Extract the [X, Y] coordinate from the center of the cell holding the provided text.  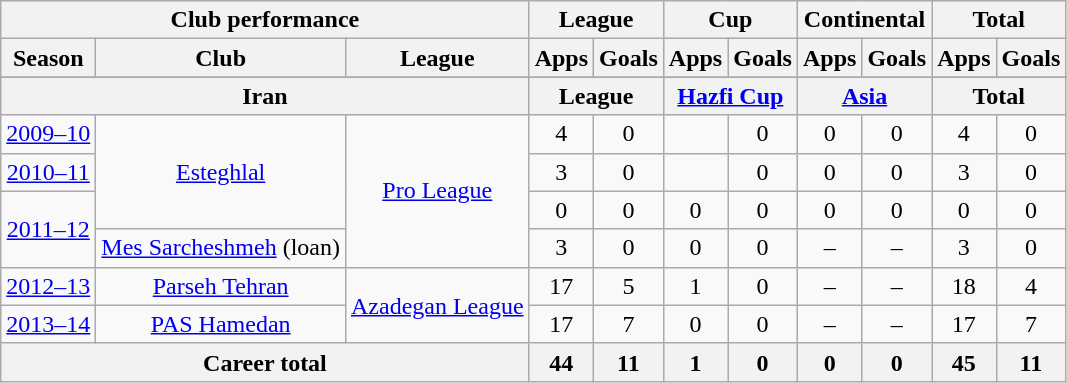
Pro League [437, 191]
45 [964, 362]
18 [964, 286]
Asia [864, 96]
Esteghlal [221, 172]
Season [48, 58]
44 [561, 362]
Mes Sarcheshmeh (loan) [221, 248]
Hazfi Cup [730, 96]
Parseh Tehran [221, 286]
PAS Hamedan [221, 324]
Iran [265, 96]
Club [221, 58]
2009–10 [48, 134]
Club performance [265, 20]
Cup [730, 20]
Azadegan League [437, 305]
Career total [265, 362]
2010–11 [48, 172]
2012–13 [48, 286]
2013–14 [48, 324]
2011–12 [48, 229]
5 [629, 286]
Continental [864, 20]
